Find where the given text appears and provide that cell's center as [x, y] coordinate. 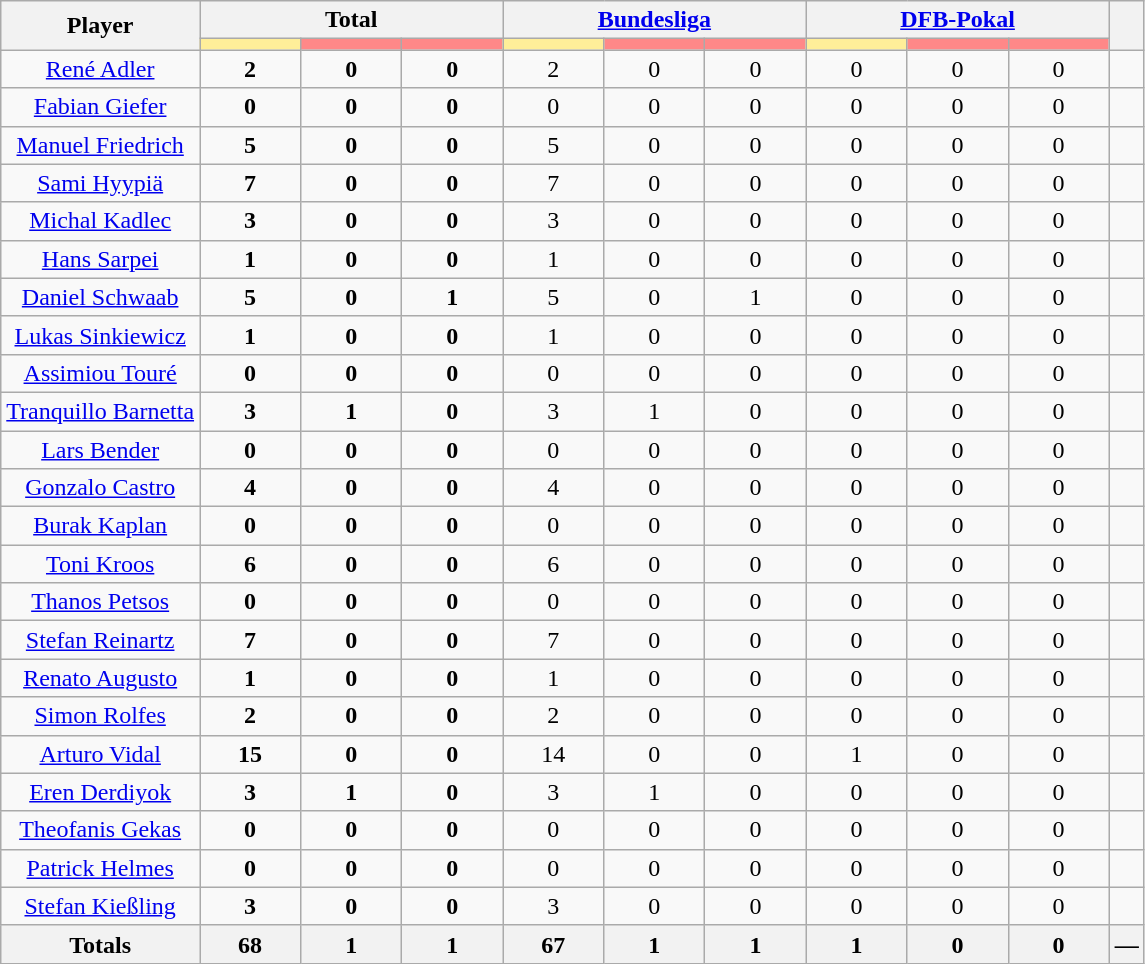
— [1126, 944]
Player [100, 26]
68 [250, 944]
Hans Sarpei [100, 259]
67 [554, 944]
Arturo Vidal [100, 754]
Manuel Friedrich [100, 145]
Stefan Reinartz [100, 640]
Patrick Helmes [100, 868]
DFB-Pokal [958, 20]
Bundesliga [654, 20]
Daniel Schwaab [100, 297]
Toni Kroos [100, 564]
Renato Augusto [100, 678]
14 [554, 754]
Fabian Giefer [100, 107]
Totals [100, 944]
Tranquillo Barnetta [100, 411]
Gonzalo Castro [100, 488]
Total [352, 20]
Michal Kadlec [100, 221]
Simon Rolfes [100, 716]
Assimiou Touré [100, 373]
René Adler [100, 69]
Lukas Sinkiewicz [100, 335]
Burak Kaplan [100, 526]
Thanos Petsos [100, 602]
Theofanis Gekas [100, 830]
15 [250, 754]
Sami Hyypiä [100, 183]
Stefan Kießling [100, 906]
Eren Derdiyok [100, 792]
Lars Bender [100, 449]
